Search for the cell housing the specified text and yield its [x, y] center coordinate. 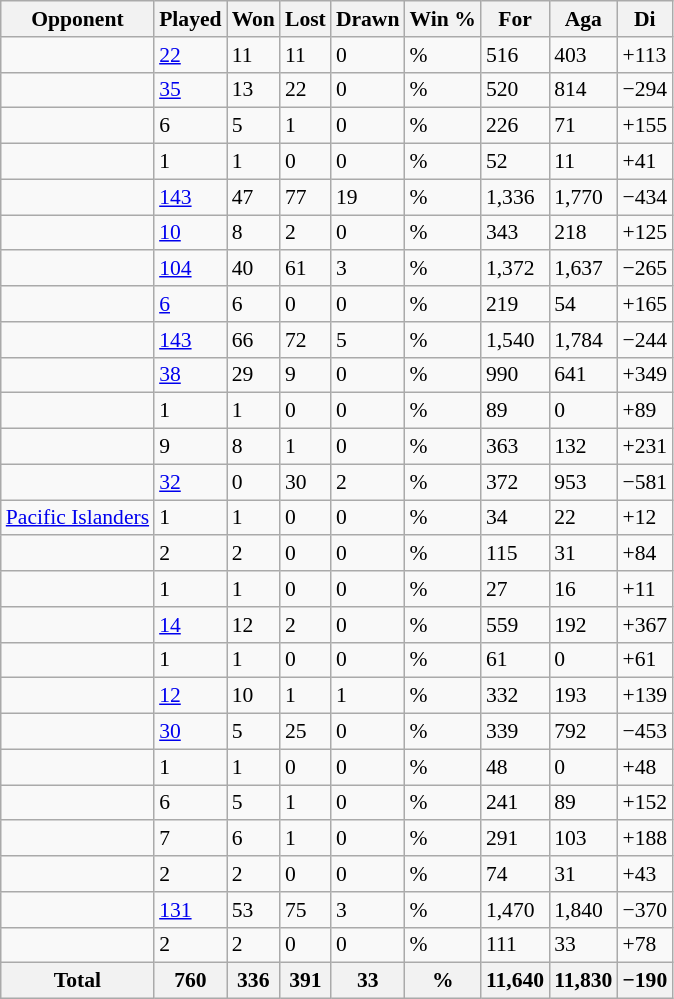
48 [515, 767]
13 [254, 90]
+349 [644, 375]
131 [190, 910]
132 [583, 447]
218 [583, 233]
192 [583, 625]
+231 [644, 447]
71 [583, 126]
291 [515, 839]
792 [583, 732]
336 [254, 981]
332 [515, 696]
+113 [644, 55]
14 [190, 625]
403 [583, 55]
+152 [644, 803]
25 [306, 732]
35 [190, 90]
990 [515, 375]
516 [515, 55]
+48 [644, 767]
Played [190, 19]
+41 [644, 162]
641 [583, 375]
+84 [644, 554]
+11 [644, 589]
115 [515, 554]
52 [515, 162]
226 [515, 126]
1,372 [515, 269]
+43 [644, 874]
1,540 [515, 340]
559 [515, 625]
53 [254, 910]
1,770 [583, 197]
Won [254, 19]
+367 [644, 625]
104 [190, 269]
391 [306, 981]
520 [515, 90]
1,336 [515, 197]
1,840 [583, 910]
Di [644, 19]
+165 [644, 304]
38 [190, 375]
Lost [306, 19]
29 [254, 375]
193 [583, 696]
75 [306, 910]
47 [254, 197]
339 [515, 732]
+155 [644, 126]
814 [583, 90]
Drawn [368, 19]
953 [583, 482]
111 [515, 945]
−265 [644, 269]
−453 [644, 732]
+188 [644, 839]
77 [306, 197]
+61 [644, 660]
For [515, 19]
−581 [644, 482]
241 [515, 803]
+12 [644, 518]
1,470 [515, 910]
103 [583, 839]
−370 [644, 910]
219 [515, 304]
−434 [644, 197]
Pacific Islanders [78, 518]
72 [306, 340]
Total [78, 981]
Aga [583, 19]
19 [368, 197]
11,830 [583, 981]
+78 [644, 945]
−190 [644, 981]
363 [515, 447]
Opponent [78, 19]
11,640 [515, 981]
16 [583, 589]
54 [583, 304]
+125 [644, 233]
1,784 [583, 340]
7 [190, 839]
74 [515, 874]
27 [515, 589]
40 [254, 269]
343 [515, 233]
372 [515, 482]
+89 [644, 411]
+139 [644, 696]
66 [254, 340]
760 [190, 981]
1,637 [583, 269]
34 [515, 518]
−244 [644, 340]
−294 [644, 90]
Win % [443, 19]
32 [190, 482]
